Search for the cell housing the specified text and yield its (x, y) center coordinate. 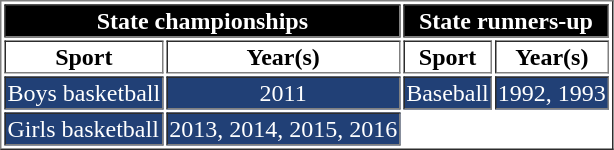
1992, 1993 (552, 92)
State championships (202, 20)
Baseball (448, 92)
Girls basketball (84, 128)
State runners-up (506, 20)
2011 (283, 92)
2013, 2014, 2015, 2016 (283, 128)
Boys basketball (84, 92)
